Locate the cell with the specified text and output its [x, y] center coordinate. 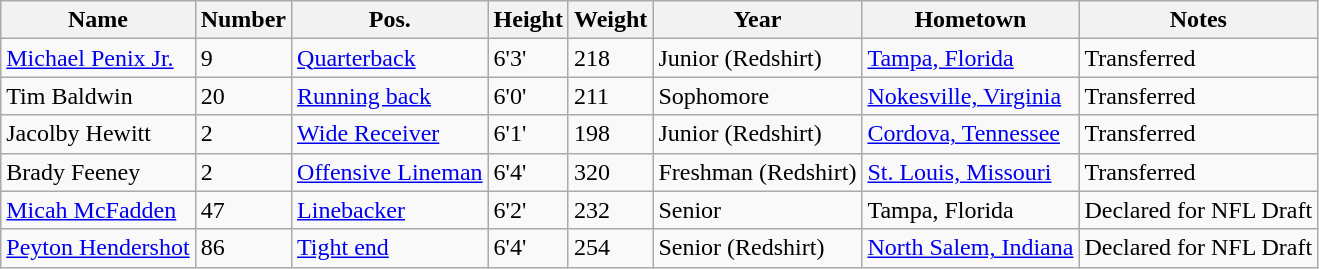
47 [243, 210]
320 [610, 172]
232 [610, 210]
Notes [1198, 20]
6'0' [528, 96]
9 [243, 58]
Name [98, 20]
211 [610, 96]
Quarterback [390, 58]
20 [243, 96]
6'2' [528, 210]
Peyton Hendershot [98, 248]
Brady Feeney [98, 172]
Year [758, 20]
218 [610, 58]
St. Louis, Missouri [970, 172]
Michael Penix Jr. [98, 58]
Nokesville, Virginia [970, 96]
Pos. [390, 20]
198 [610, 134]
Tight end [390, 248]
6'1' [528, 134]
254 [610, 248]
Weight [610, 20]
Senior (Redshirt) [758, 248]
Tim Baldwin [98, 96]
Senior [758, 210]
Linebacker [390, 210]
North Salem, Indiana [970, 248]
Wide Receiver [390, 134]
Running back [390, 96]
Freshman (Redshirt) [758, 172]
Offensive Lineman [390, 172]
86 [243, 248]
Cordova, Tennessee [970, 134]
Number [243, 20]
Jacolby Hewitt [98, 134]
Hometown [970, 20]
Micah McFadden [98, 210]
Height [528, 20]
Sophomore [758, 96]
6'3' [528, 58]
